Search for the cell housing the specified text and yield its [x, y] center coordinate. 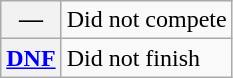
Did not finish [146, 58]
Did not compete [146, 20]
— [31, 20]
DNF [31, 58]
